Extract the (x, y) coordinate from the center of the cell holding the provided text.  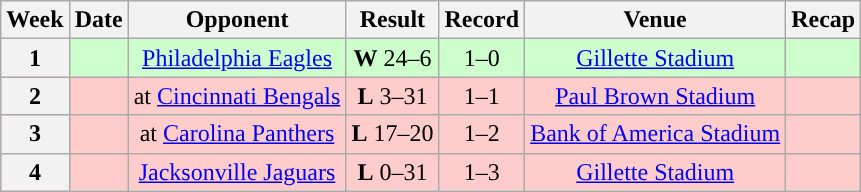
1–2 (482, 134)
Philadelphia Eagles (237, 58)
1–1 (482, 96)
1–0 (482, 58)
1–3 (482, 172)
Week (35, 20)
L 17–20 (392, 134)
4 (35, 172)
at Cincinnati Bengals (237, 96)
Result (392, 20)
at Carolina Panthers (237, 134)
Bank of America Stadium (656, 134)
Record (482, 20)
W 24–6 (392, 58)
Paul Brown Stadium (656, 96)
L 0–31 (392, 172)
Venue (656, 20)
2 (35, 96)
Recap (824, 20)
Jacksonville Jaguars (237, 172)
3 (35, 134)
1 (35, 58)
L 3–31 (392, 96)
Opponent (237, 20)
Date (98, 20)
